Detect which cell encompasses the target text, then output its (X, Y) center coordinate. 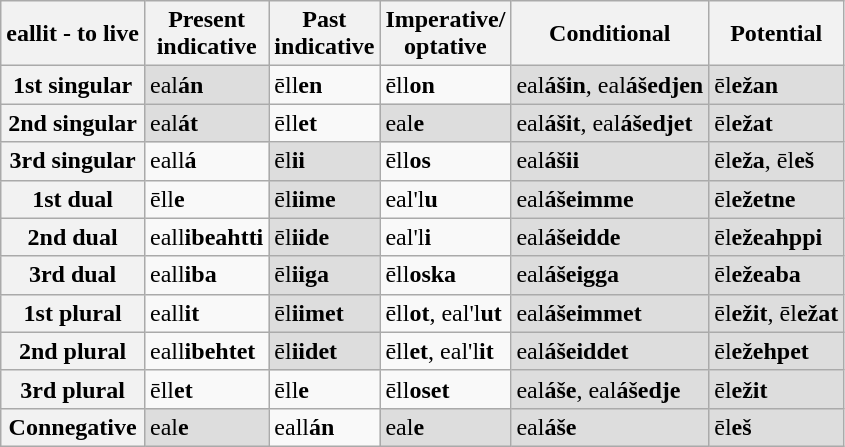
Conditional (610, 34)
ēllet, eal'lit (446, 351)
ēllot, eal'lut (446, 313)
ēležetne (776, 199)
eal'li (446, 237)
Potential (776, 34)
ealášeidde (610, 237)
eallit - to live (73, 34)
3rd singular (73, 161)
ēlii (324, 161)
ēliide (324, 237)
2nd plural (73, 351)
eal'lu (446, 199)
eallibeahtti (206, 237)
ealášit, ealášedjet (610, 123)
1st singular (73, 85)
eallán (324, 427)
ēležehpet (776, 351)
3rd dual (73, 275)
ēležeaba (776, 275)
ēliiga (324, 275)
ealášii (610, 161)
3rd plural (73, 389)
ēležan (776, 85)
ealát (206, 123)
ēležeahppi (776, 237)
Presentindicative (206, 34)
ealáše, ealášedje (610, 389)
ealáše (610, 427)
ealášin, ealášedjen (610, 85)
ēležat (776, 123)
ēleš (776, 427)
ealášeimme (610, 199)
Pastindicative (324, 34)
ealliba (206, 275)
1st plural (73, 313)
eallibehtet (206, 351)
2nd singular (73, 123)
ealášeigga (610, 275)
ealášeiddet (610, 351)
eallit (206, 313)
ēllon (446, 85)
ēlloska (446, 275)
ēllos (446, 161)
Imperative/optative (446, 34)
ēliimet (324, 313)
ēležit (776, 389)
ēliime (324, 199)
1st dual (73, 199)
Connegative (73, 427)
ēlloset (446, 389)
ēllen (324, 85)
eallá (206, 161)
ēliidet (324, 351)
ēleža, ēleš (776, 161)
ealán (206, 85)
2nd dual (73, 237)
ealášeimmet (610, 313)
ēležit, ēležat (776, 313)
